Pinpoint the cell where the given text exists, returning its [x, y] midpoint coordinate. 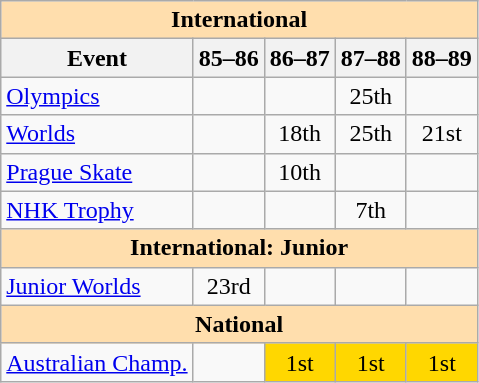
International: Junior [240, 248]
18th [300, 134]
88–89 [442, 58]
National [240, 324]
7th [370, 210]
85–86 [228, 58]
21st [442, 134]
87–88 [370, 58]
Australian Champ. [97, 362]
Prague Skate [97, 172]
Event [97, 58]
International [240, 20]
10th [300, 172]
86–87 [300, 58]
NHK Trophy [97, 210]
23rd [228, 286]
Worlds [97, 134]
Junior Worlds [97, 286]
Olympics [97, 96]
